Provide the (x, y) coordinate of the cell's center where the given text is located.  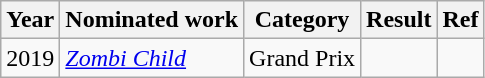
2019 (30, 58)
Nominated work (152, 20)
Ref (460, 20)
Year (30, 20)
Category (302, 20)
Result (399, 20)
Grand Prix (302, 58)
Zombi Child (152, 58)
